Return [X, Y] of the center of cell containing provided text 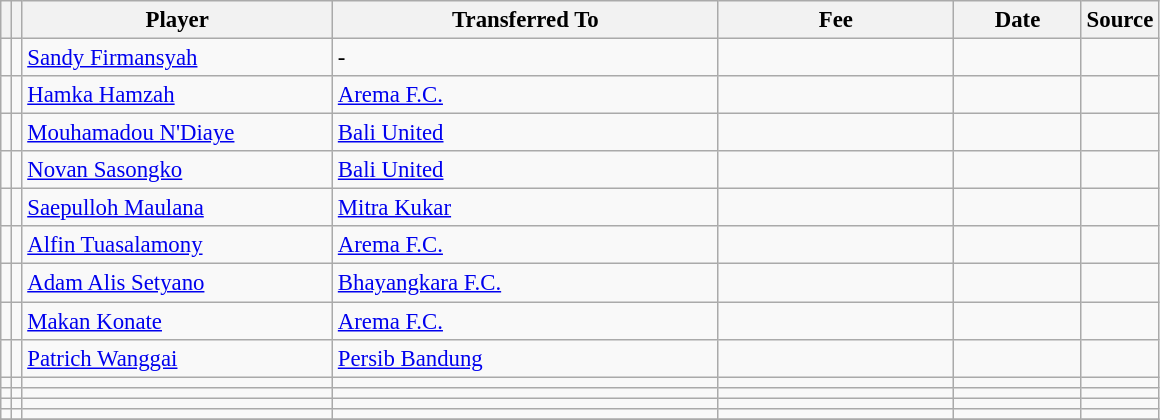
Player [178, 20]
Novan Sasongko [178, 170]
- [526, 58]
Transferred To [526, 20]
Source [1120, 20]
Persib Bandung [526, 358]
Mitra Kukar [526, 208]
Mouhamadou N'Diaye [178, 133]
Date [1018, 20]
Bhayangkara F.C. [526, 283]
Sandy Firmansyah [178, 58]
Adam Alis Setyano [178, 283]
Alfin Tuasalamony [178, 245]
Saepulloh Maulana [178, 208]
Patrich Wanggai [178, 358]
Hamka Hamzah [178, 95]
Makan Konate [178, 321]
Fee [836, 20]
